Provide the (X, Y) coordinate of the cell's center where the given text is located.  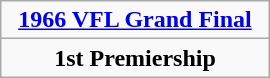
1966 VFL Grand Final (135, 20)
1st Premiership (135, 58)
